Provide the (X, Y) coordinate of the cell's center where the given text is located.  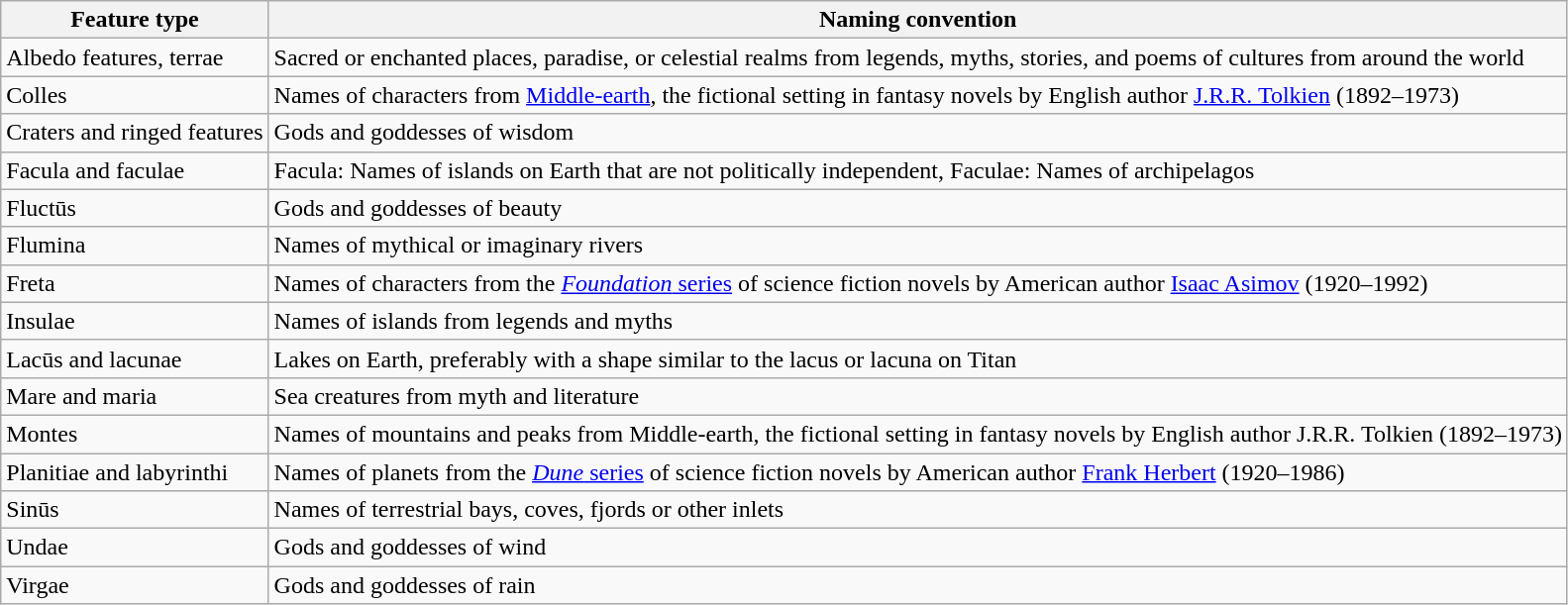
Undae (135, 548)
Albedo features, terrae (135, 57)
Names of mountains and peaks from Middle-earth, the fictional setting in fantasy novels by English author J.R.R. Tolkien (1892–1973) (917, 434)
Facula and faculae (135, 170)
Craters and ringed features (135, 133)
Montes (135, 434)
Lakes on Earth, preferably with a shape similar to the lacus or lacuna on Titan (917, 358)
Facula: Names of islands on Earth that are not politically independent, Faculae: Names of archipelagos (917, 170)
Names of characters from the Foundation series of science fiction novels by American author Isaac Asimov (1920–1992) (917, 283)
Lacūs and lacunae (135, 358)
Sea creatures from myth and literature (917, 396)
Fluctūs (135, 208)
Gods and goddesses of rain (917, 585)
Names of terrestrial bays, coves, fjords or other inlets (917, 510)
Planitiae and labyrinthi (135, 472)
Gods and goddesses of beauty (917, 208)
Names of planets from the Dune series of science fiction novels by American author Frank Herbert (1920–1986) (917, 472)
Mare and maria (135, 396)
Flumina (135, 246)
Sacred or enchanted places, paradise, or celestial realms from legends, myths, stories, and poems of cultures from around the world (917, 57)
Gods and goddesses of wisdom (917, 133)
Virgae (135, 585)
Gods and goddesses of wind (917, 548)
Freta (135, 283)
Names of islands from legends and myths (917, 321)
Naming convention (917, 20)
Insulae (135, 321)
Names of characters from Middle-earth, the fictional setting in fantasy novels by English author J.R.R. Tolkien (1892–1973) (917, 95)
Colles (135, 95)
Sinūs (135, 510)
Names of mythical or imaginary rivers (917, 246)
Feature type (135, 20)
